Identify which cell holds the provided text, then report its (X, Y) central coordinate. 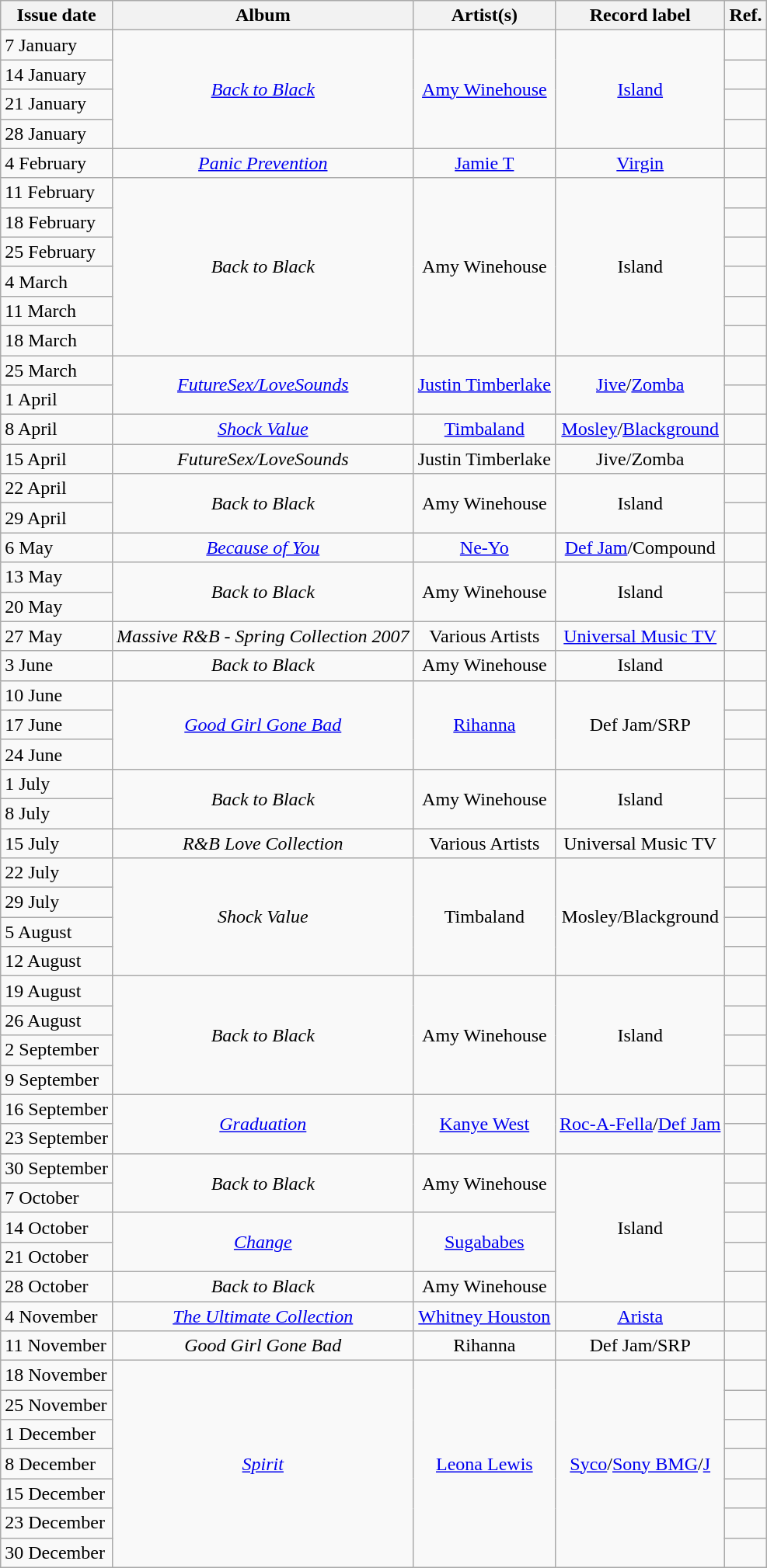
15 July (57, 843)
10 June (57, 695)
26 August (57, 1020)
Syco/Sony BMG/J (640, 1464)
18 February (57, 222)
11 March (57, 311)
R&B Love Collection (263, 843)
19 August (57, 991)
25 November (57, 1405)
21 January (57, 104)
28 January (57, 134)
Sugababes (484, 1242)
14 January (57, 75)
6 May (57, 548)
8 December (57, 1464)
Leona Lewis (484, 1464)
11 November (57, 1346)
Record label (640, 16)
24 June (57, 754)
5 August (57, 932)
Spirit (263, 1464)
Album (263, 16)
23 September (57, 1139)
25 February (57, 252)
20 May (57, 607)
8 July (57, 813)
29 April (57, 518)
3 June (57, 666)
4 February (57, 163)
30 December (57, 1552)
25 March (57, 370)
Massive R&B - Spring Collection 2007 (263, 636)
Ne-Yo (484, 548)
Panic Prevention (263, 163)
Issue date (57, 16)
Change (263, 1242)
8 April (57, 429)
Kanye West (484, 1124)
1 July (57, 784)
Whitney Houston (484, 1316)
21 October (57, 1257)
28 October (57, 1286)
Because of You (263, 548)
7 October (57, 1198)
16 September (57, 1109)
Virgin (640, 163)
17 June (57, 725)
Def Jam/Compound (640, 548)
9 September (57, 1080)
11 February (57, 193)
2 September (57, 1050)
23 December (57, 1523)
13 May (57, 577)
1 December (57, 1434)
14 October (57, 1227)
22 April (57, 488)
Graduation (263, 1124)
12 August (57, 961)
18 March (57, 340)
The Ultimate Collection (263, 1316)
4 November (57, 1316)
29 July (57, 902)
18 November (57, 1375)
Artist(s) (484, 16)
4 March (57, 281)
22 July (57, 873)
Roc-A-Fella/Def Jam (640, 1124)
7 January (57, 45)
1 April (57, 400)
30 September (57, 1168)
Jamie T (484, 163)
15 December (57, 1493)
15 April (57, 459)
27 May (57, 636)
Arista (640, 1316)
Ref. (746, 16)
